Search for the cell housing the specified text and yield its (x, y) center coordinate. 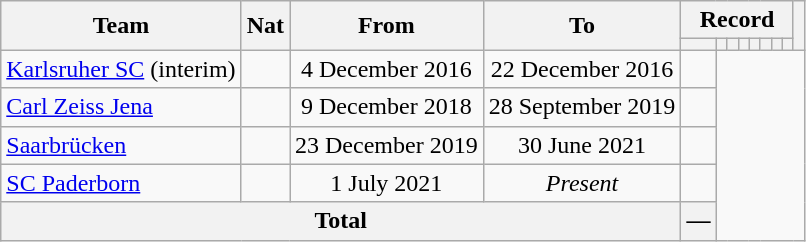
Karlsruher SC (interim) (121, 69)
1 July 2021 (387, 183)
4 December 2016 (387, 69)
30 June 2021 (582, 145)
9 December 2018 (387, 107)
Nat (265, 26)
From (387, 26)
To (582, 26)
— (698, 221)
28 September 2019 (582, 107)
Saarbrücken (121, 145)
Present (582, 183)
22 December 2016 (582, 69)
23 December 2019 (387, 145)
Team (121, 26)
Total (341, 221)
Record (737, 20)
SC Paderborn (121, 183)
Carl Zeiss Jena (121, 107)
